For the text-containing cell, return its midpoint in (X, Y) coordinate format. 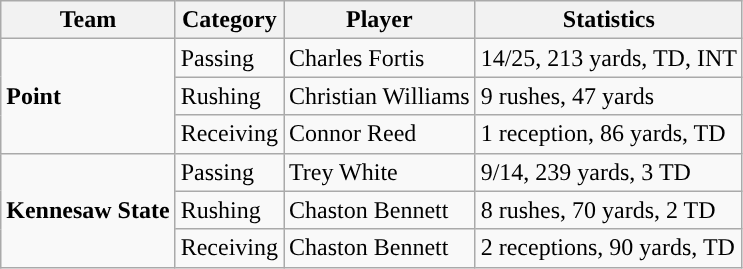
9 rushes, 47 yards (608, 96)
1 reception, 86 yards, TD (608, 134)
Connor Reed (380, 134)
Trey White (380, 172)
Charles Fortis (380, 58)
14/25, 213 yards, TD, INT (608, 58)
Kennesaw State (88, 210)
9/14, 239 yards, 3 TD (608, 172)
Christian Williams (380, 96)
8 rushes, 70 yards, 2 TD (608, 210)
Point (88, 96)
2 receptions, 90 yards, TD (608, 248)
Category (229, 20)
Statistics (608, 20)
Team (88, 20)
Player (380, 20)
